Pinpoint the cell where the given text exists, returning its (X, Y) midpoint coordinate. 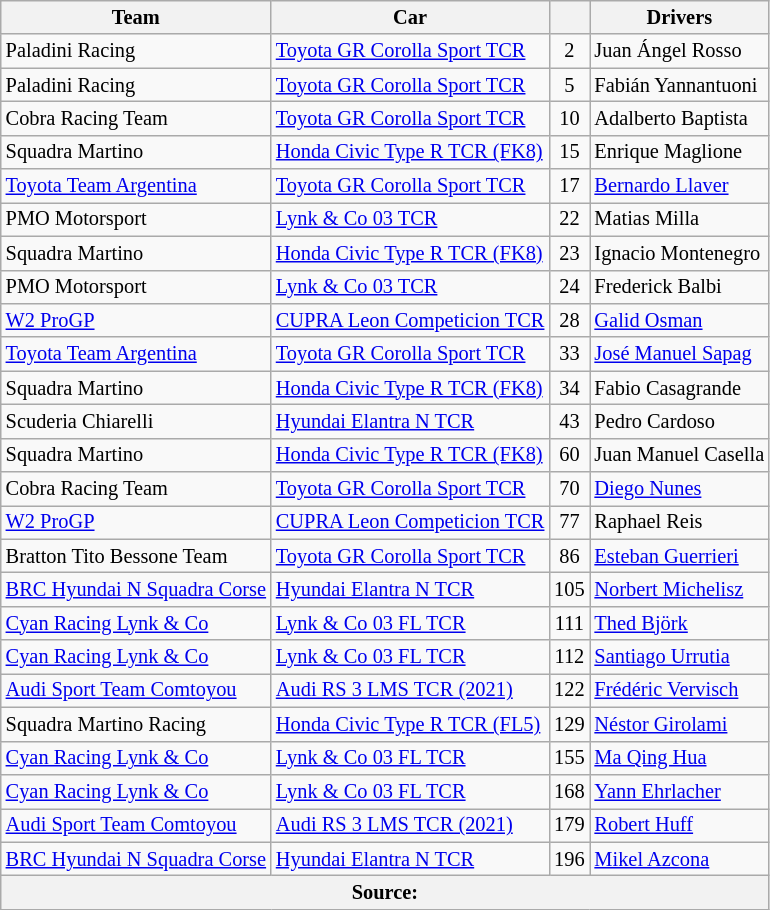
155 (569, 758)
Norbert Michelisz (680, 589)
Fabio Casagrande (680, 388)
86 (569, 556)
Scuderia Chiarelli (136, 421)
Robert Huff (680, 825)
Thed Björk (680, 623)
Adalberto Baptista (680, 118)
34 (569, 388)
Galid Osman (680, 320)
Fabián Yannantuoni (680, 85)
Honda Civic Type R TCR (FL5) (410, 724)
Néstor Girolami (680, 724)
Mikel Azcona (680, 859)
Esteban Guerrieri (680, 556)
122 (569, 690)
Source: (385, 892)
Santiago Urrutia (680, 657)
Bernardo Llaver (680, 186)
70 (569, 489)
Car (410, 17)
Pedro Cardoso (680, 421)
5 (569, 85)
Raphael Reis (680, 522)
28 (569, 320)
17 (569, 186)
Juan Manuel Casella (680, 455)
Team (136, 17)
Matias Milla (680, 219)
60 (569, 455)
Yann Ehrlacher (680, 791)
112 (569, 657)
Juan Ángel Rosso (680, 51)
24 (569, 287)
111 (569, 623)
23 (569, 253)
22 (569, 219)
10 (569, 118)
Frederick Balbi (680, 287)
Ma Qing Hua (680, 758)
15 (569, 152)
Frédéric Vervisch (680, 690)
168 (569, 791)
129 (569, 724)
33 (569, 354)
Squadra Martino Racing (136, 724)
105 (569, 589)
179 (569, 825)
Bratton Tito Bessone Team (136, 556)
2 (569, 51)
Enrique Maglione (680, 152)
Ignacio Montenegro (680, 253)
Diego Nunes (680, 489)
43 (569, 421)
José Manuel Sapag (680, 354)
77 (569, 522)
196 (569, 859)
Drivers (680, 17)
